Provide the [X, Y] coordinate of the cell's center where the given text is located.  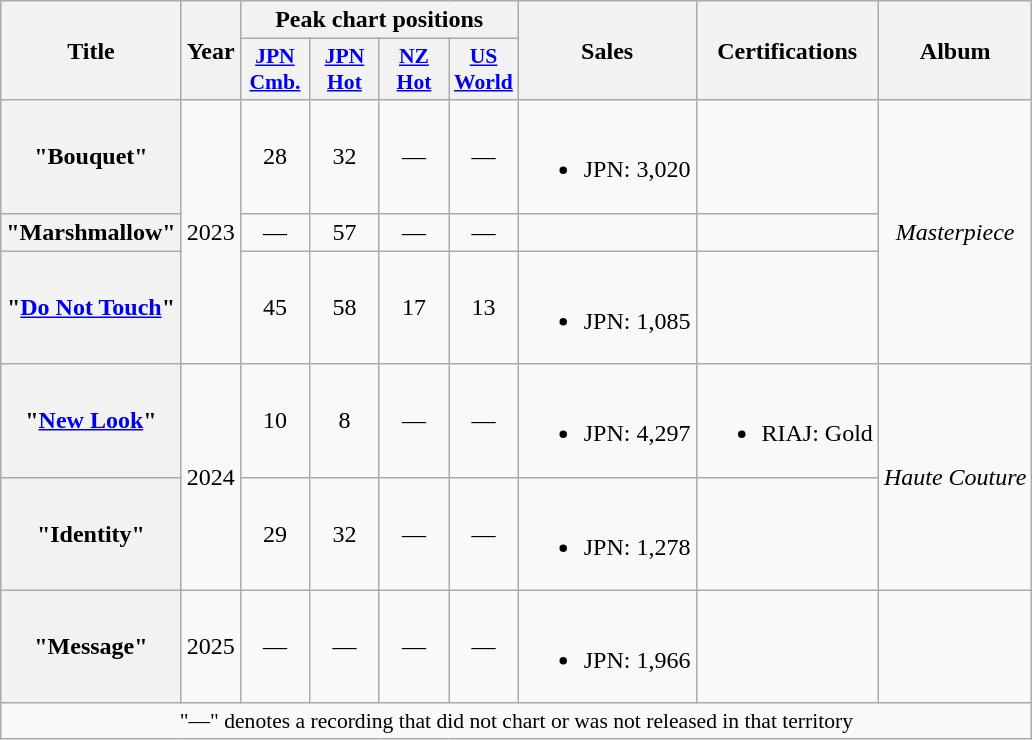
13 [484, 308]
29 [275, 534]
2023 [210, 232]
JPN: 1,278 [607, 534]
"Bouquet" [91, 156]
"New Look" [91, 420]
58 [345, 308]
JPNHot [345, 70]
28 [275, 156]
RIAJ: Gold [787, 420]
JPN: 1,085 [607, 308]
NZHot [414, 70]
57 [345, 232]
Album [954, 50]
Sales [607, 50]
Masterpiece [954, 232]
JPN: 4,297 [607, 420]
"Message" [91, 646]
2025 [210, 646]
"Do Not Touch" [91, 308]
"Marshmallow" [91, 232]
10 [275, 420]
Peak chart positions [379, 20]
17 [414, 308]
8 [345, 420]
45 [275, 308]
USWorld [484, 70]
Haute Couture [954, 477]
Certifications [787, 50]
JPN: 3,020 [607, 156]
JPNCmb. [275, 70]
Year [210, 50]
JPN: 1,966 [607, 646]
2024 [210, 477]
"Identity" [91, 534]
"—" denotes a recording that did not chart or was not released in that territory [516, 721]
Title [91, 50]
